Identify which cell holds the provided text, then report its [X, Y] central coordinate. 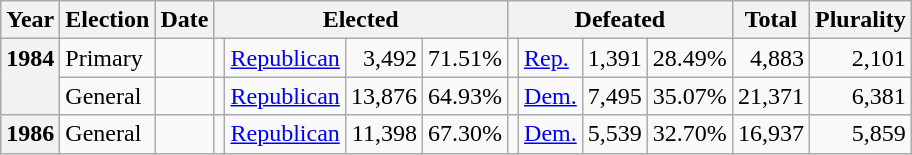
Elected [361, 20]
Election [108, 20]
21,371 [770, 96]
1986 [30, 134]
64.93% [464, 96]
6,381 [860, 96]
11,398 [384, 134]
3,492 [384, 58]
Date [184, 20]
Year [30, 20]
2,101 [860, 58]
28.49% [690, 58]
Rep. [551, 58]
16,937 [770, 134]
35.07% [690, 96]
13,876 [384, 96]
32.70% [690, 134]
5,859 [860, 134]
4,883 [770, 58]
71.51% [464, 58]
7,495 [614, 96]
1984 [30, 77]
Primary [108, 58]
67.30% [464, 134]
5,539 [614, 134]
Total [770, 20]
Defeated [620, 20]
Plurality [860, 20]
1,391 [614, 58]
